Extract the [x, y] coordinate from the center of the cell holding the provided text.  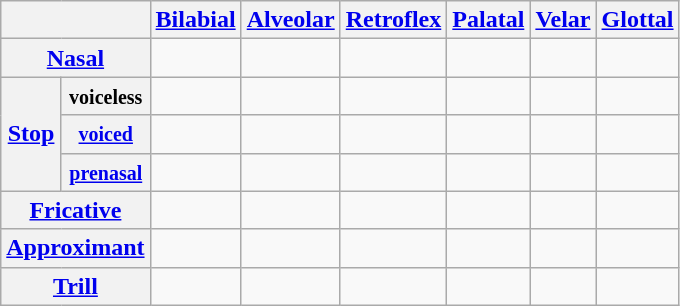
Alveolar [290, 20]
Stop [32, 134]
Trill [76, 286]
Glottal [638, 20]
Bilabial [196, 20]
Velar [563, 20]
Approximant [76, 248]
Fricative [76, 210]
Retroflex [394, 20]
prenasal [106, 172]
voiceless [106, 96]
Palatal [488, 20]
voiced [106, 134]
Nasal [76, 58]
